Return [x, y] of the center of cell containing provided text 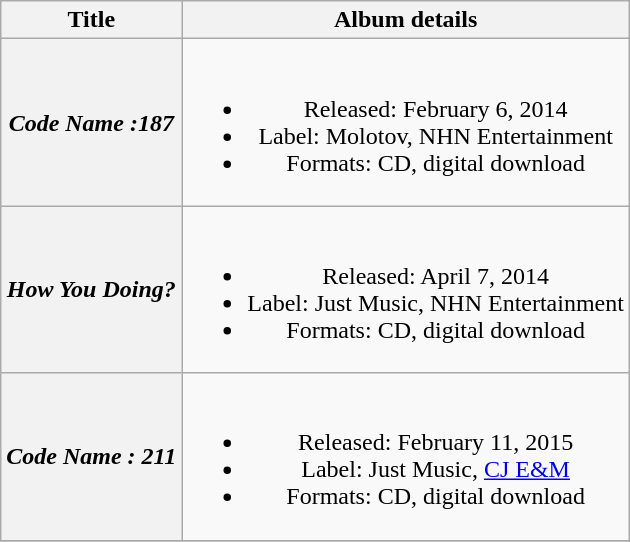
How You Doing? [92, 290]
Album details [406, 20]
Code Name :187 [92, 122]
Released: April 7, 2014Label: Just Music, NHN EntertainmentFormats: CD, digital download [406, 290]
Released: February 6, 2014Label: Molotov, NHN EntertainmentFormats: CD, digital download [406, 122]
Released: February 11, 2015Label: Just Music, CJ E&MFormats: CD, digital download [406, 456]
Title [92, 20]
Code Name : 211 [92, 456]
